Extract the (X, Y) coordinate from the center of the cell holding the provided text.  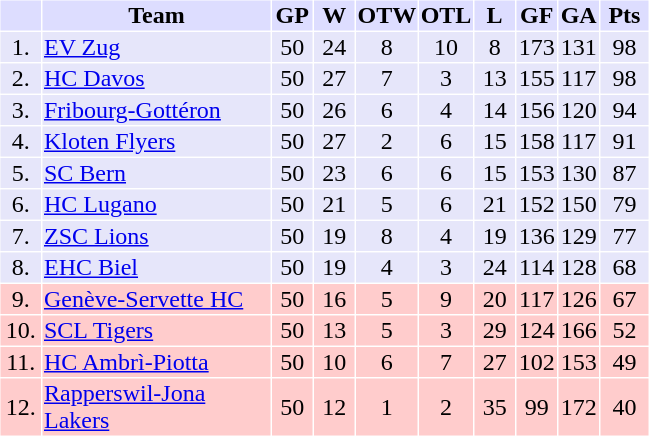
129 (578, 236)
W (334, 15)
114 (536, 267)
94 (624, 110)
77 (624, 236)
14 (494, 110)
EHC Biel (156, 267)
L (494, 15)
35 (494, 406)
6. (20, 205)
9. (20, 299)
156 (536, 110)
GP (292, 15)
166 (578, 331)
26 (334, 110)
49 (624, 362)
52 (624, 331)
126 (578, 299)
Team (156, 15)
ZSC Lions (156, 236)
GA (578, 15)
136 (536, 236)
5. (20, 173)
11. (20, 362)
124 (536, 331)
40 (624, 406)
4. (20, 141)
Genève-Servette HC (156, 299)
EV Zug (156, 47)
87 (624, 173)
Rapperswil-Jona Lakers (156, 406)
HC Davos (156, 79)
131 (578, 47)
HC Lugano (156, 205)
152 (536, 205)
150 (578, 205)
20 (494, 299)
3. (20, 110)
128 (578, 267)
1 (387, 406)
91 (624, 141)
16 (334, 299)
OTW (387, 15)
2. (20, 79)
8. (20, 267)
10. (20, 331)
OTL (446, 15)
155 (536, 79)
9 (446, 299)
130 (578, 173)
SC Bern (156, 173)
172 (578, 406)
Pts (624, 15)
99 (536, 406)
12 (334, 406)
Fribourg-Gottéron (156, 110)
12. (20, 406)
GF (536, 15)
7. (20, 236)
Kloten Flyers (156, 141)
1. (20, 47)
79 (624, 205)
120 (578, 110)
23 (334, 173)
102 (536, 362)
68 (624, 267)
29 (494, 331)
173 (536, 47)
HC Ambrì-Piotta (156, 362)
158 (536, 141)
67 (624, 299)
SCL Tigers (156, 331)
